Provide the [X, Y] coordinate of the cell's center where the given text is located.  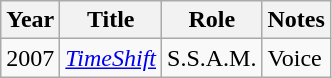
Year [30, 20]
Title [111, 20]
S.S.A.M. [212, 58]
Voice [296, 58]
Notes [296, 20]
2007 [30, 58]
TimeShift [111, 58]
Role [212, 20]
